From the cell containing the given text, extract its center point as [x, y] coordinate. 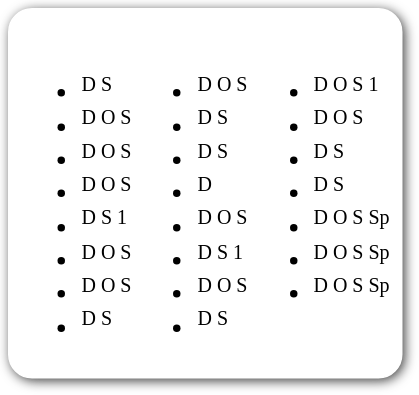
D O SD SD SDD O SD S 1D O SD S [192, 193]
D SD O SD O SD O SD S 1D O SD O SD S [76, 193]
D O S 1D O SD SD SD O S SpD O S SpD O S Sp [322, 193]
